Extract the [X, Y] coordinate from the center of the cell holding the provided text.  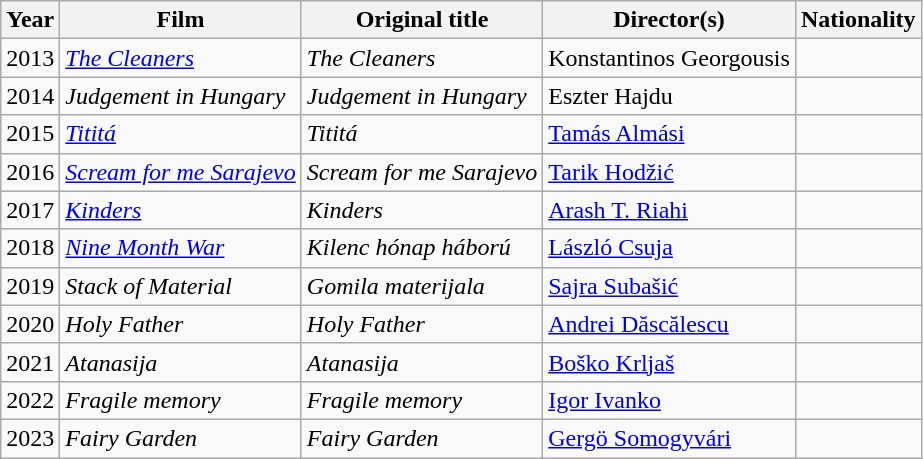
Film [180, 20]
2022 [30, 400]
2023 [30, 438]
Nine Month War [180, 248]
Eszter Hajdu [670, 96]
Igor Ivanko [670, 400]
Arash T. Riahi [670, 210]
Tarik Hodžić [670, 172]
2021 [30, 362]
2019 [30, 286]
Original title [422, 20]
2014 [30, 96]
2018 [30, 248]
2016 [30, 172]
2020 [30, 324]
Gomila materijala [422, 286]
Tamás Almási [670, 134]
Nationality [858, 20]
2015 [30, 134]
Sajra Subašić [670, 286]
Andrei Dăscălescu [670, 324]
2017 [30, 210]
Kilenc hónap háború [422, 248]
Gergö Somogyvári [670, 438]
László Csuja [670, 248]
Year [30, 20]
Director(s) [670, 20]
2013 [30, 58]
Konstantinos Georgousis [670, 58]
Stack of Material [180, 286]
Boško Krljaš [670, 362]
